From the cell containing the given text, extract its center point as [x, y] coordinate. 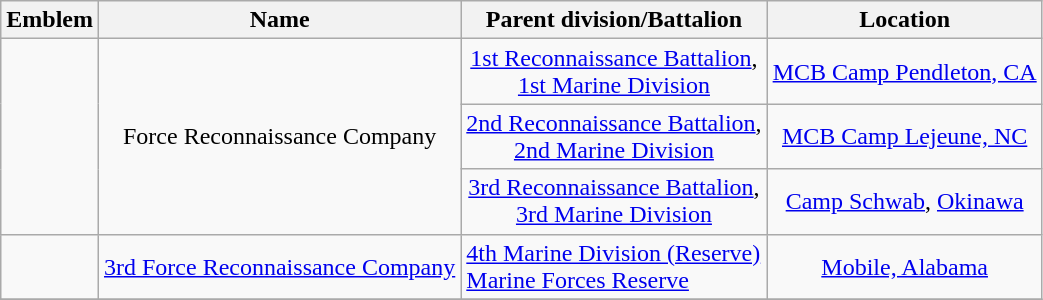
MCB Camp Pendleton, CA [904, 72]
Camp Schwab, Okinawa [904, 202]
3rd Force Reconnaissance Company [279, 266]
4th Marine Division (Reserve) Marine Forces Reserve [614, 266]
Emblem [50, 20]
Mobile, Alabama [904, 266]
Parent division/Battalion [614, 20]
2nd Reconnaissance Battalion, 2nd Marine Division [614, 136]
Force Reconnaissance Company [279, 136]
3rd Reconnaissance Battalion, 3rd Marine Division [614, 202]
Name [279, 20]
1st Reconnaissance Battalion, 1st Marine Division [614, 72]
MCB Camp Lejeune, NC [904, 136]
Location [904, 20]
